Detect which cell encompasses the target text, then output its [X, Y] center coordinate. 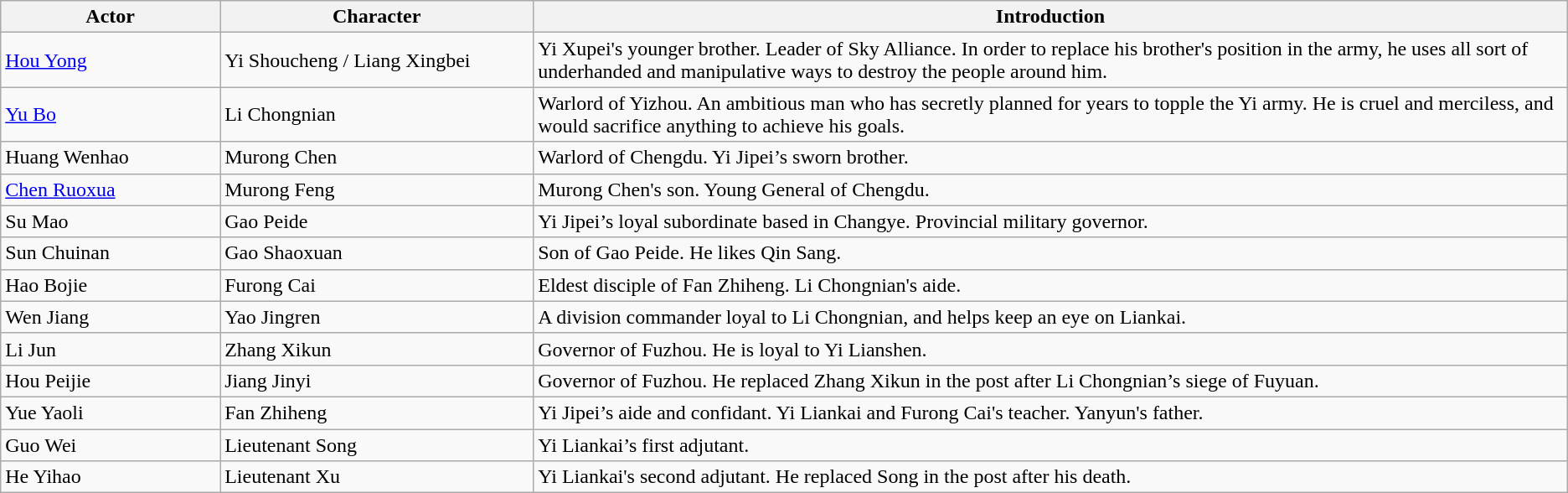
Yao Jingren [377, 317]
Hao Bojie [111, 285]
Murong Chen's son. Young General of Chengdu. [1050, 189]
Chen Ruoxua [111, 189]
Lieutenant Song [377, 445]
Hou Peijie [111, 381]
Yi Liankai's second adjutant. He replaced Song in the post after his death. [1050, 477]
Yi Jipei’s loyal subordinate based in Changye. Provincial military governor. [1050, 221]
Governor of Fuzhou. He is loyal to Yi Lianshen. [1050, 349]
Furong Cai [377, 285]
Gao Peide [377, 221]
He Yihao [111, 477]
Hou Yong [111, 60]
Character [377, 17]
Yue Yaoli [111, 413]
Lieutenant Xu [377, 477]
Li Jun [111, 349]
Actor [111, 17]
Guo Wei [111, 445]
Son of Gao Peide. He likes Qin Sang. [1050, 253]
Gao Shaoxuan [377, 253]
Su Mao [111, 221]
Li Chongnian [377, 114]
Yi Liankai’s first adjutant. [1050, 445]
Warlord of Chengdu. Yi Jipei’s sworn brother. [1050, 158]
Introduction [1050, 17]
Murong Chen [377, 158]
Jiang Jinyi [377, 381]
Yi Shoucheng / Liang Xingbei [377, 60]
Murong Feng [377, 189]
Wen Jiang [111, 317]
Sun Chuinan [111, 253]
Fan Zhiheng [377, 413]
Yu Bo [111, 114]
Governor of Fuzhou. He replaced Zhang Xikun in the post after Li Chongnian’s siege of Fuyuan. [1050, 381]
Zhang Xikun [377, 349]
Eldest disciple of Fan Zhiheng. Li Chongnian's aide. [1050, 285]
Yi Jipei’s aide and confidant. Yi Liankai and Furong Cai's teacher. Yanyun's father. [1050, 413]
A division commander loyal to Li Chongnian, and helps keep an eye on Liankai. [1050, 317]
Huang Wenhao [111, 158]
